Provide the [x, y] coordinate of the cell's center where the given text is located.  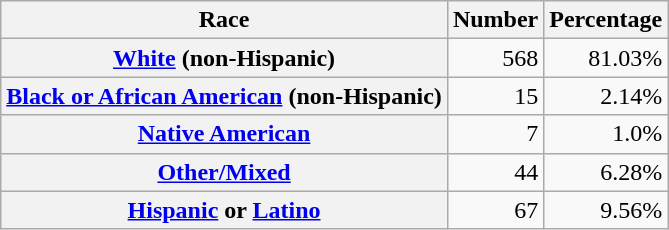
Other/Mixed [224, 172]
67 [495, 210]
White (non-Hispanic) [224, 58]
1.0% [606, 134]
Native American [224, 134]
9.56% [606, 210]
44 [495, 172]
6.28% [606, 172]
15 [495, 96]
568 [495, 58]
81.03% [606, 58]
Race [224, 20]
Black or African American (non-Hispanic) [224, 96]
Hispanic or Latino [224, 210]
2.14% [606, 96]
Percentage [606, 20]
Number [495, 20]
7 [495, 134]
